Return the [x, y] coordinate for the center point of the cell that contains the specified text.  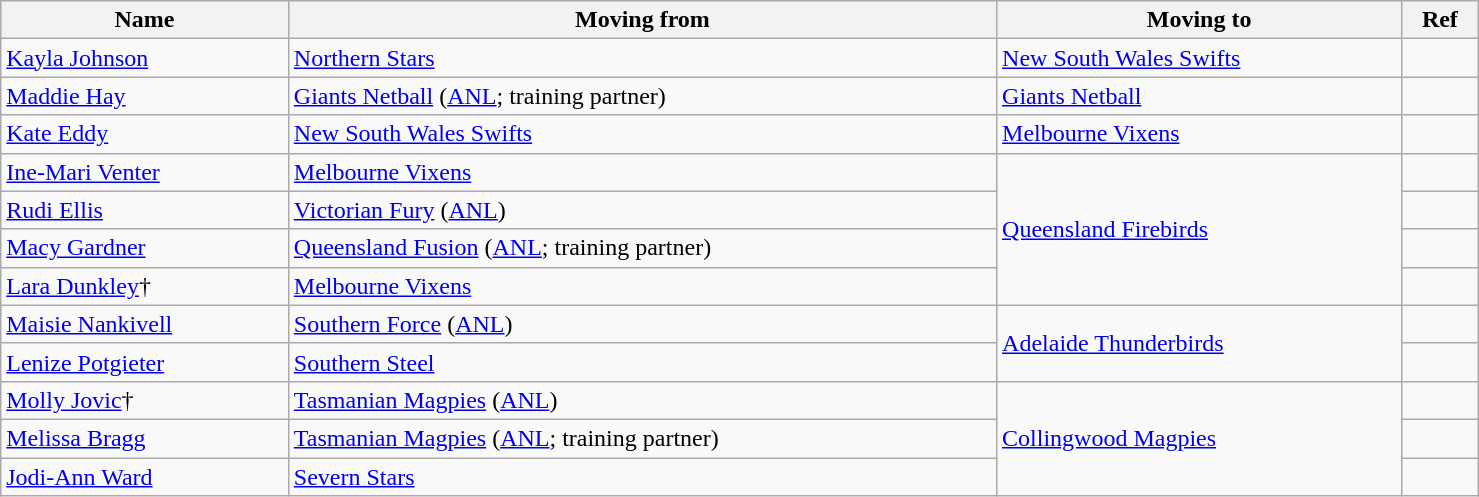
Macy Gardner [145, 248]
Tasmanian Magpies (ANL) [642, 400]
Collingwood Magpies [1200, 438]
Rudi Ellis [145, 210]
Queensland Firebirds [1200, 229]
Maddie Hay [145, 96]
Northern Stars [642, 58]
Kayla Johnson [145, 58]
Giants Netball [1200, 96]
Name [145, 20]
Kate Eddy [145, 134]
Southern Steel [642, 362]
Ine-Mari Venter [145, 172]
Moving to [1200, 20]
Southern Force (ANL) [642, 324]
Ref [1440, 20]
Jodi-Ann Ward [145, 477]
Maisie Nankivell [145, 324]
Giants Netball (ANL; training partner) [642, 96]
Adelaide Thunderbirds [1200, 343]
Moving from [642, 20]
Victorian Fury (ANL) [642, 210]
Queensland Fusion (ANL; training partner) [642, 248]
Tasmanian Magpies (ANL; training partner) [642, 438]
Severn Stars [642, 477]
Melissa Bragg [145, 438]
Molly Jovic† [145, 400]
Lenize Potgieter [145, 362]
Lara Dunkley† [145, 286]
